Find where the given text appears and provide that cell's center as [x, y] coordinate. 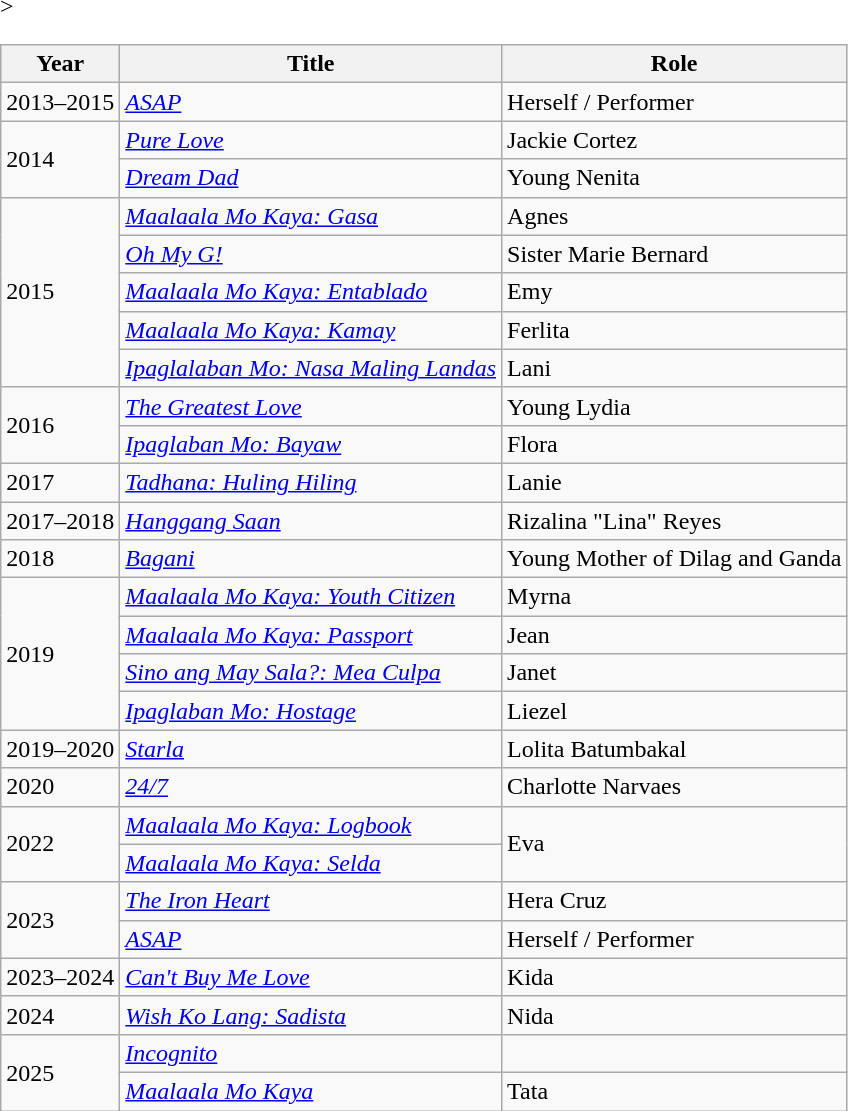
2019–2020 [60, 749]
Tadhana: Huling Hiling [311, 482]
Incognito [311, 1053]
Young Lydia [674, 406]
2013–2015 [60, 102]
Hera Cruz [674, 901]
Kida [674, 977]
The Greatest Love [311, 406]
Sister Marie Bernard [674, 254]
Emy [674, 292]
2019 [60, 654]
Eva [674, 844]
24/7 [311, 787]
2015 [60, 292]
Jackie Cortez [674, 140]
2020 [60, 787]
Maalaala Mo Kaya [311, 1091]
Year [60, 64]
Maalaala Mo Kaya: Kamay [311, 330]
Lanie [674, 482]
Young Mother of Dilag and Ganda [674, 559]
2023 [60, 920]
Role [674, 64]
Maalaala Mo Kaya: Youth Citizen [311, 597]
Nida [674, 1015]
Jean [674, 635]
Starla [311, 749]
Maalaala Mo Kaya: Gasa [311, 216]
Tata [674, 1091]
Flora [674, 444]
Oh My G! [311, 254]
2014 [60, 159]
2024 [60, 1015]
Janet [674, 673]
2023–2024 [60, 977]
Lani [674, 368]
2025 [60, 1072]
Ferlita [674, 330]
The Iron Heart [311, 901]
Maalaala Mo Kaya: Entablado [311, 292]
Ipaglaban Mo: Hostage [311, 711]
Dream Dad [311, 178]
Hanggang Saan [311, 521]
Title [311, 64]
Can't Buy Me Love [311, 977]
Young Nenita [674, 178]
2016 [60, 425]
Bagani [311, 559]
Charlotte Narvaes [674, 787]
Maalaala Mo Kaya: Passport [311, 635]
Maalaala Mo Kaya: Logbook [311, 825]
2017–2018 [60, 521]
Rizalina "Lina" Reyes [674, 521]
Sino ang May Sala?: Mea Culpa [311, 673]
Maalaala Mo Kaya: Selda [311, 863]
Agnes [674, 216]
Pure Love [311, 140]
2018 [60, 559]
2017 [60, 482]
Ipaglaban Mo: Bayaw [311, 444]
Liezel [674, 711]
Wish Ko Lang: Sadista [311, 1015]
Ipaglalaban Mo: Nasa Maling Landas [311, 368]
Myrna [674, 597]
2022 [60, 844]
Lolita Batumbakal [674, 749]
